Pinpoint the cell where the given text exists, returning its [x, y] midpoint coordinate. 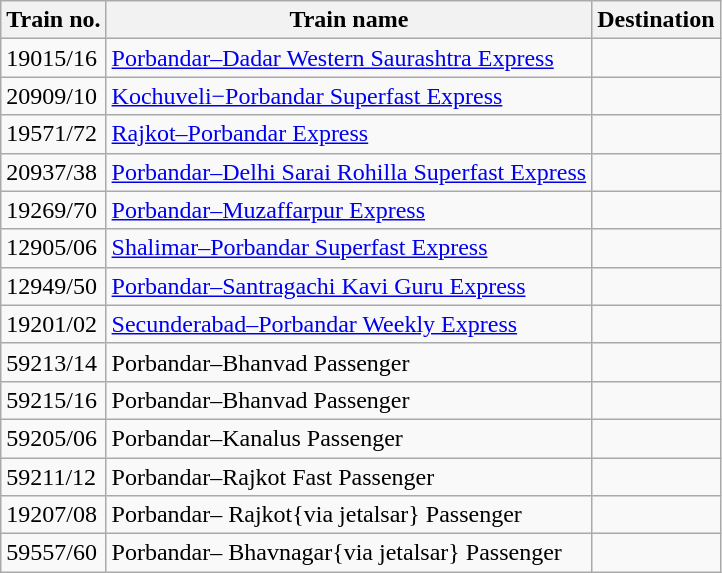
Destination [656, 20]
Rajkot–Porbandar Express [349, 134]
Shalimar–Porbandar Superfast Express [349, 248]
59211/12 [54, 477]
19201/02 [54, 324]
Porbandar–Dadar Western Saurashtra Express [349, 58]
19571/72 [54, 134]
Porbandar–Delhi Sarai Rohilla Superfast Express [349, 172]
19207/08 [54, 515]
20937/38 [54, 172]
12949/50 [54, 286]
59557/60 [54, 553]
Porbandar–Kanalus Passenger [349, 438]
Porbandar–Santragachi Kavi Guru Express [349, 286]
20909/10 [54, 96]
12905/06 [54, 248]
Porbandar–Muzaffarpur Express [349, 210]
19269/70 [54, 210]
Porbandar– Bhavnagar{via jetalsar} Passenger [349, 553]
59205/06 [54, 438]
Train name [349, 20]
Secunderabad–Porbandar Weekly Express [349, 324]
Porbandar– Rajkot{via jetalsar} Passenger [349, 515]
Train no. [54, 20]
Kochuveli−Porbandar Superfast Express [349, 96]
19015/16 [54, 58]
59215/16 [54, 400]
Porbandar–Rajkot Fast Passenger [349, 477]
59213/14 [54, 362]
